Find where the given text appears and provide that cell's center as (x, y) coordinate. 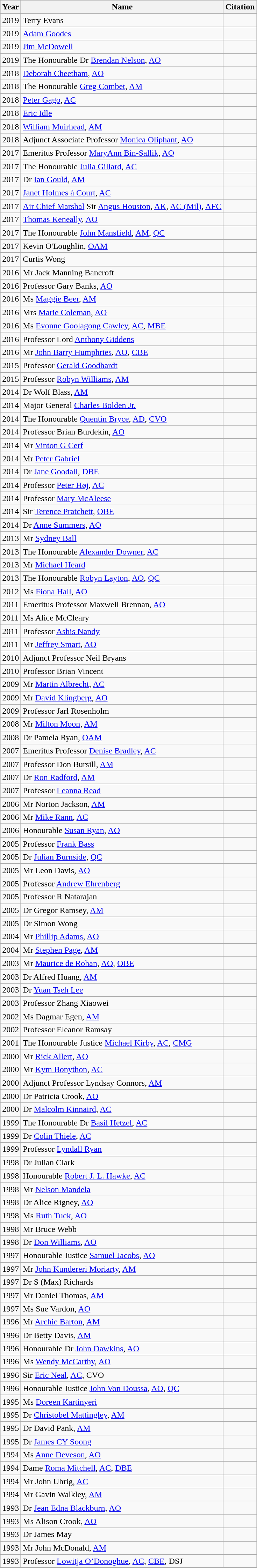
Mr Peter Gabriel (122, 459)
Dr Pamela Ryan, OAM (122, 737)
Mr John Uhrig, AC (122, 1481)
The Honourable John Mansfield, AM, QC (122, 233)
Sir Eric Neal, AC, CVO (122, 1375)
Dr Julian Burnside, QC (122, 857)
Curtis Wong (122, 259)
Professor Mary McAleese (122, 498)
Mr Jeffrey Smart, AO (122, 645)
Dr Wolf Blass, AM (122, 392)
Dr Julian Clark (122, 1162)
Mr Michael Heard (122, 565)
Mr Maurice de Rohan, AO, OBE (122, 963)
Emeritus Professor MaryAnn Bin-Sallik, AO (122, 153)
The Honourable Justice Michael Kirby, AC, CMG (122, 1043)
Professor Lord Anthony Giddens (122, 339)
Air Chief Marshal Sir Angus Houston, AK, AC (Mil), AFC (122, 206)
Professor Andrew Ehrenberg (122, 884)
Professor Don Bursill, AM (122, 764)
Mr Sydney Ball (122, 538)
Mr John Barry Humphries, AO, CBE (122, 352)
Mr Norton Jackson, AM (122, 804)
Mr Phillip Adams, AO (122, 937)
Ms Anne Deveson, AO (122, 1455)
Mr Martin Albrecht, AC (122, 684)
Mr Bruce Webb (122, 1229)
Mr Nelson Mandela (122, 1189)
Mr Daniel Thomas, AM (122, 1295)
Ms Alison Crook, AO (122, 1521)
Mr Jack Manning Bancroft (122, 273)
Dr Patricia Crook, AO (122, 1096)
Professor Peter Høj, AC (122, 485)
Dr Jane Goodall, DBE (122, 472)
Professor Zhang Xiaowei (122, 1003)
Dr Anne Summers, AO (122, 525)
Mr John McDonald, AM (122, 1548)
Eric Idle (122, 113)
Professor Ashis Nandy (122, 631)
Emeritus Professor Denise Bradley, AC (122, 751)
Ms Fiona Hall, AO (122, 592)
The Honourable Greg Combet, AM (122, 87)
Janet Holmes à Court, AC (122, 193)
Dr David Pank, AM (122, 1428)
Professor Lyndall Ryan (122, 1149)
Honourable Robert J. L. Hawke, AC (122, 1176)
Honourable Justice John Von Doussa, AO, QC (122, 1388)
2012 (10, 592)
Dr Alice Rigney, AO (122, 1202)
Citation (240, 7)
Professor Frank Bass (122, 844)
Dr Ron Radford, AM (122, 777)
Mr Milton Moon, AM (122, 724)
Dr Betty Davis, AM (122, 1335)
The Honourable Alexander Downer, AC (122, 551)
Honourable Dr John Dawkins, AO (122, 1348)
Professor Leanna Read (122, 790)
Dr Gregor Ramsey, AM (122, 910)
Major General Charles Bolden Jr. (122, 406)
Professor Brian Burdekin, AO (122, 432)
Ms Sue Vardon, AO (122, 1309)
Mr Gavin Walkley, AM (122, 1495)
Dr James May (122, 1534)
Emeritus Professor Maxwell Brennan, AO (122, 605)
Dr Simon Wong (122, 923)
Dr S (Max) Richards (122, 1282)
Peter Gago, AC (122, 100)
Mr Vinton G Cerf (122, 445)
2001 (10, 1043)
The Honourable Quentin Bryce, AD, CVO (122, 419)
The Honourable Julia Gillard, AC (122, 166)
Professor Gerald Goodhardt (122, 365)
The Honourable Robyn Layton, AO, QC (122, 578)
Ms Dagmar Egen, AM (122, 1017)
Dr Alfred Huang, AM (122, 976)
Professor Robyn Williams, AM (122, 379)
Adjunct Professor Lyndsay Connors, AM (122, 1083)
Ms Wendy McCarthy, AO (122, 1362)
Ms Ruth Tuck, AO (122, 1216)
Dr Jean Edna Blackburn, AO (122, 1508)
Dr Don Williams, AO (122, 1242)
Honourable Justice Samuel Jacobs, AO (122, 1256)
Mr Stephen Page, AM (122, 950)
Dr Ian Gould, AM (122, 180)
Ms Maggie Beer, AM (122, 299)
Ms Doreen Kartinyeri (122, 1402)
Adam Goodes (122, 34)
Dr James CY Soong (122, 1442)
Dame Roma Mitchell, AC, DBE (122, 1468)
Ms Alice McCleary (122, 618)
Kevin O'Loughlin, OAM (122, 246)
Professor Jarl Rosenholm (122, 711)
Sir Terence Pratchett, OBE (122, 512)
Deborah Cheetham, AO (122, 73)
Mr Leon Davis, AO (122, 870)
Professor Gary Banks, AO (122, 286)
Terry Evans (122, 20)
Dr Malcolm Kinnaird, AC (122, 1109)
Mr Rick Allert, AO (122, 1056)
Professor R Natarajan (122, 897)
Mr John Kundereri Moriarty, AM (122, 1269)
Dr Christobel Mattingley, AM (122, 1415)
Dr Colin Thiele, AC (122, 1136)
Year (10, 7)
Adjunct Associate Professor Monica Oliphant, AO (122, 140)
Thomas Keneally, AO (122, 220)
Mr David Klingberg, AO (122, 698)
Dr Yuan Tseh Lee (122, 990)
The Honourable Dr Brendan Nelson, AO (122, 60)
Professor Brian Vincent (122, 671)
Name (122, 7)
The Honourable Dr Basil Hetzel, AC (122, 1123)
Mrs Marie Coleman, AO (122, 312)
Mr Kym Bonython, AC (122, 1070)
Mr Mike Rann, AC (122, 817)
Professor Eleanor Ramsay (122, 1030)
Mr Archie Barton, AM (122, 1322)
Ms Evonne Goolagong Cawley, AC, MBE (122, 326)
Jim McDowell (122, 47)
Adjunct Professor Neil Bryans (122, 658)
William Muirhead, AM (122, 126)
Honourable Susan Ryan, AO (122, 831)
Professor Lowitja O’Donoghue, AC, CBE, DSJ (122, 1561)
